Determine the [x, y] coordinate at the center of the cell enclosing the given text.  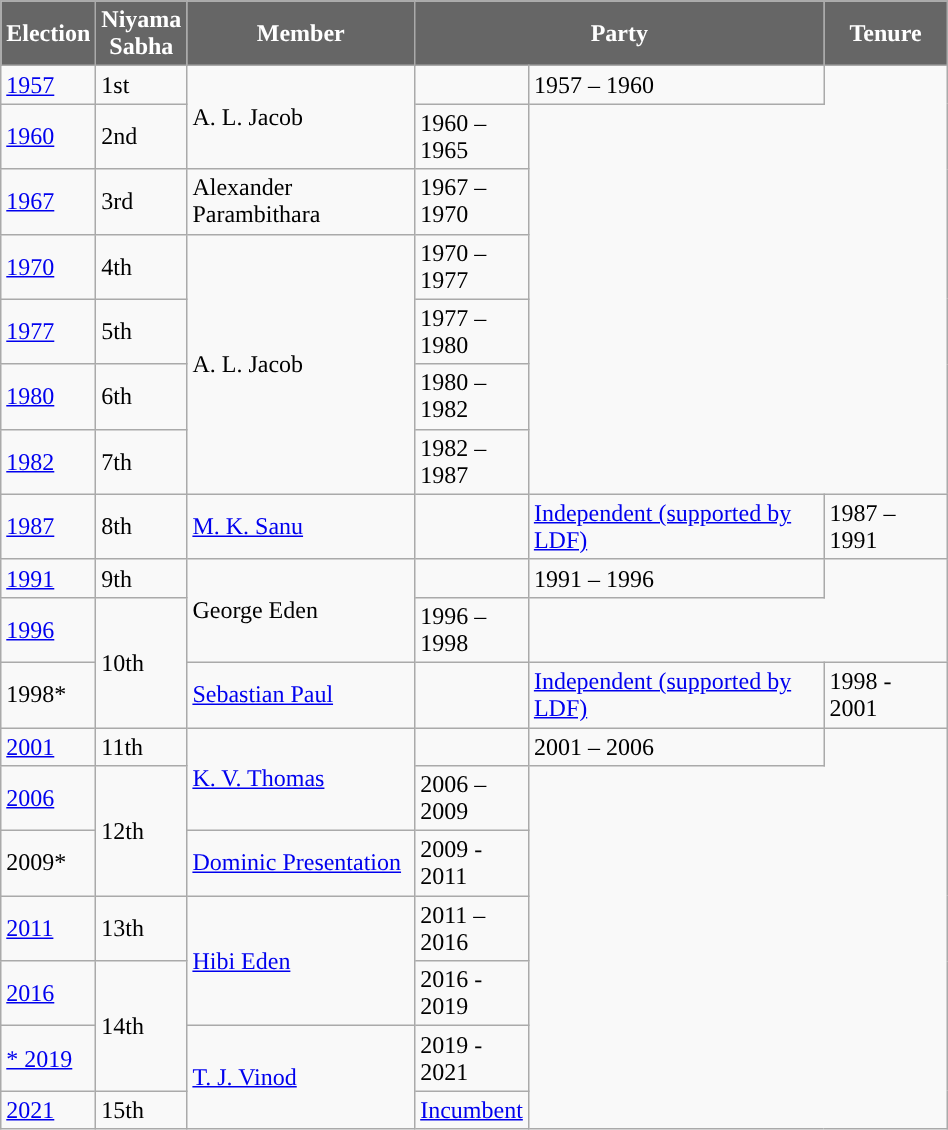
1991 [48, 578]
2019 - 2021 [472, 1058]
1960 – 1965 [472, 136]
1998 - 2001 [886, 694]
Member [301, 34]
1970 – 1977 [472, 266]
1991 – 1996 [676, 578]
2001 [48, 747]
2021 [48, 1110]
2011 [48, 928]
2006 [48, 798]
2016 [48, 994]
15th [142, 1110]
12th [142, 831]
Tenure [886, 34]
1967 – 1970 [472, 202]
Election [48, 34]
8th [142, 526]
M. K. Sanu [301, 526]
George Eden [301, 610]
Alexander Parambithara [301, 202]
Dominic Presentation [301, 864]
5th [142, 332]
1982 – 1987 [472, 462]
1957 [48, 85]
2009* [48, 864]
1982 [48, 462]
1996 [48, 630]
2011 – 2016 [472, 928]
1987 – 1991 [886, 526]
11th [142, 747]
Sebastian Paul [301, 694]
6th [142, 396]
1960 [48, 136]
13th [142, 928]
K. V. Thomas [301, 780]
1970 [48, 266]
Hibi Eden [301, 961]
14th [142, 1026]
Party [620, 34]
Incumbent [472, 1110]
10th [142, 662]
2001 – 2006 [676, 747]
1957 – 1960 [676, 85]
NiyamaSabha [142, 34]
1987 [48, 526]
1977 [48, 332]
1st [142, 85]
9th [142, 578]
2009 - 2011 [472, 864]
7th [142, 462]
1980 – 1982 [472, 396]
1996 – 1998 [472, 630]
T. J. Vinod [301, 1078]
2nd [142, 136]
2006 – 2009 [472, 798]
4th [142, 266]
1967 [48, 202]
1980 [48, 396]
1998* [48, 694]
2016 - 2019 [472, 994]
* 2019 [48, 1058]
3rd [142, 202]
1977 – 1980 [472, 332]
